Capture the cell that displays the provided text and extract its (x, y) central coordinate. 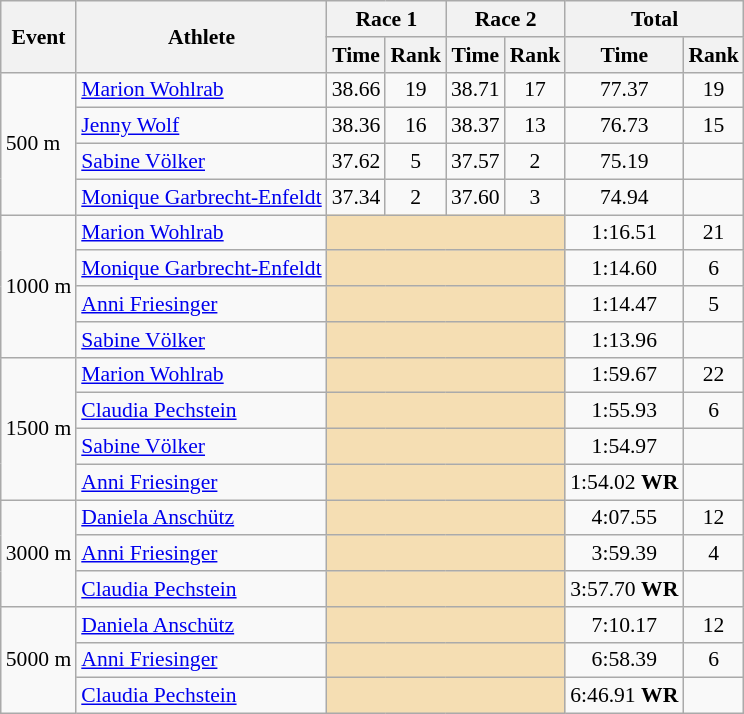
37.57 (476, 162)
15 (714, 126)
21 (714, 233)
1:54.02 WR (624, 482)
5000 m (38, 660)
1:54.97 (624, 447)
Total (654, 19)
37.34 (356, 197)
3 (536, 197)
17 (536, 90)
1:59.67 (624, 375)
13 (536, 126)
75.19 (624, 162)
38.37 (476, 126)
1:13.96 (624, 340)
3:59.39 (624, 554)
4 (714, 554)
16 (416, 126)
76.73 (624, 126)
1000 m (38, 286)
77.37 (624, 90)
Athlete (201, 36)
38.71 (476, 90)
1:16.51 (624, 233)
1500 m (38, 428)
Event (38, 36)
37.62 (356, 162)
37.60 (476, 197)
7:10.17 (624, 625)
3000 m (38, 554)
22 (714, 375)
38.36 (356, 126)
1:14.60 (624, 269)
1:55.93 (624, 411)
6:58.39 (624, 660)
Race 1 (386, 19)
6:46.91 WR (624, 696)
4:07.55 (624, 518)
1:14.47 (624, 304)
500 m (38, 143)
38.66 (356, 90)
74.94 (624, 197)
Jenny Wolf (201, 126)
3:57.70 WR (624, 589)
Race 2 (506, 19)
